Pinpoint the cell where the given text exists, returning its (x, y) midpoint coordinate. 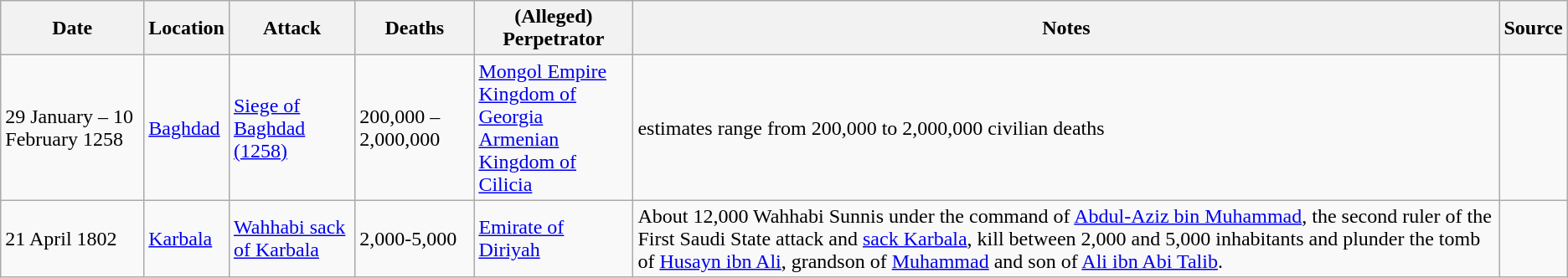
estimates range from 200,000 to 2,000,000 civilian deaths (1066, 127)
2,000-5,000 (415, 239)
Deaths (415, 28)
Baghdad (187, 127)
Date (72, 28)
Siege of Baghdad (1258) (291, 127)
Notes (1066, 28)
200,000 – 2,000,000 (415, 127)
Emirate of Diriyah (554, 239)
Location (187, 28)
(Alleged) Perpetrator (554, 28)
Attack (291, 28)
Mongol Empire Kingdom of Georgia Armenian Kingdom of Cilicia (554, 127)
21 April 1802 (72, 239)
Source (1533, 28)
Karbala (187, 239)
Wahhabi sack of Karbala (291, 239)
29 January – 10 February 1258 (72, 127)
